Scan for the cell matching the given text and deliver its (X, Y) coordinate at center. 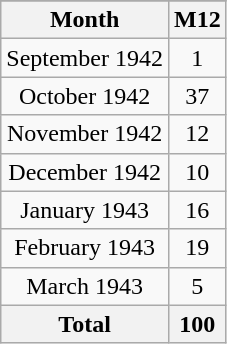
November 1942 (85, 134)
Total (85, 324)
1 (197, 58)
5 (197, 286)
16 (197, 210)
January 1943 (85, 210)
February 1943 (85, 248)
37 (197, 96)
12 (197, 134)
October 1942 (85, 96)
100 (197, 324)
M12 (197, 20)
Month (85, 20)
19 (197, 248)
December 1942 (85, 172)
March 1943 (85, 286)
September 1942 (85, 58)
10 (197, 172)
